Return the [x, y] coordinate for the center point of the cell that contains the specified text.  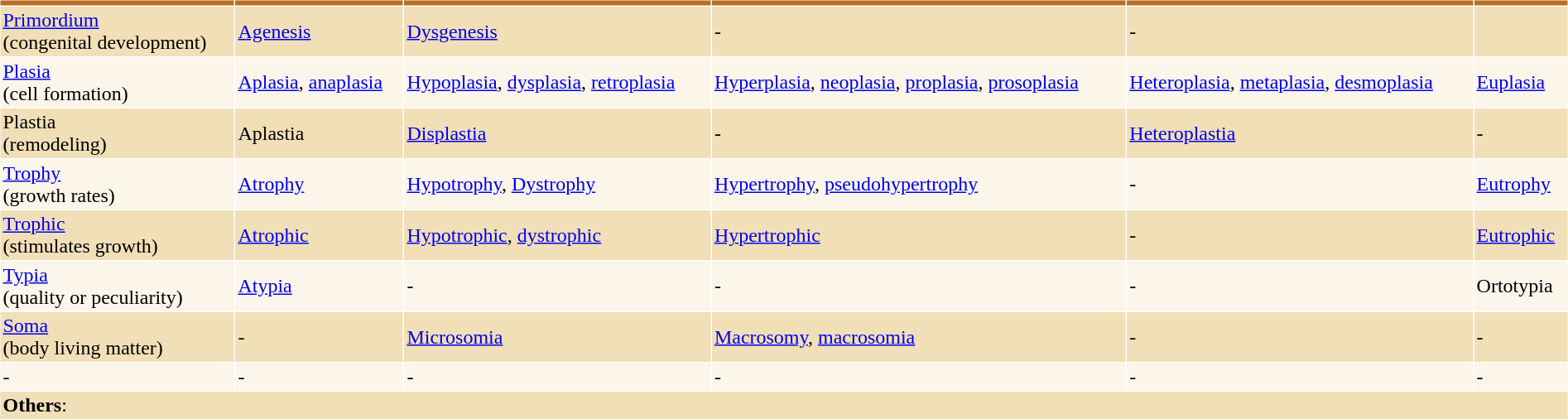
Hypertrophic [919, 235]
Trophy (growth rates) [117, 184]
Agenesis [319, 31]
Atypia [319, 287]
Heteroplasia, metaplasia, desmoplasia [1300, 83]
Eutrophic [1522, 235]
Microsomia [557, 337]
Aplastia [319, 133]
Hyperplasia, neoplasia, proplasia, prosoplasia [919, 83]
Dysgenesis [557, 31]
Soma (body living matter) [117, 337]
Hypoplasia, dysplasia, retroplasia [557, 83]
Primordium (congenital development) [117, 31]
Typia (quality or peculiarity) [117, 287]
Others: [783, 406]
Plastia (remodeling) [117, 133]
Macrosomy, macrosomia [919, 337]
Plasia (cell formation) [117, 83]
Atrophy [319, 184]
Hypotrophic, dystrophic [557, 235]
Aplasia, anaplasia [319, 83]
Hypotrophy, Dystrophy [557, 184]
Atrophic [319, 235]
Ortotypia [1522, 287]
Trophic (stimulates growth) [117, 235]
Hypertrophy, pseudohypertrophy [919, 184]
Eutrophy [1522, 184]
Displastia [557, 133]
Heteroplastia [1300, 133]
Euplasia [1522, 83]
